Capture the cell that displays the provided text and extract its [X, Y] central coordinate. 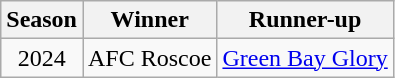
AFC Roscoe [149, 58]
Season [42, 20]
Runner-up [305, 20]
2024 [42, 58]
Green Bay Glory [305, 58]
Winner [149, 20]
